From the cell containing the given text, extract its center point as (X, Y) coordinate. 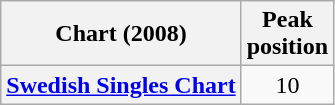
Chart (2008) (121, 34)
Peakposition (287, 34)
Swedish Singles Chart (121, 85)
10 (287, 85)
